Find where the given text appears and provide that cell's center as (X, Y) coordinate. 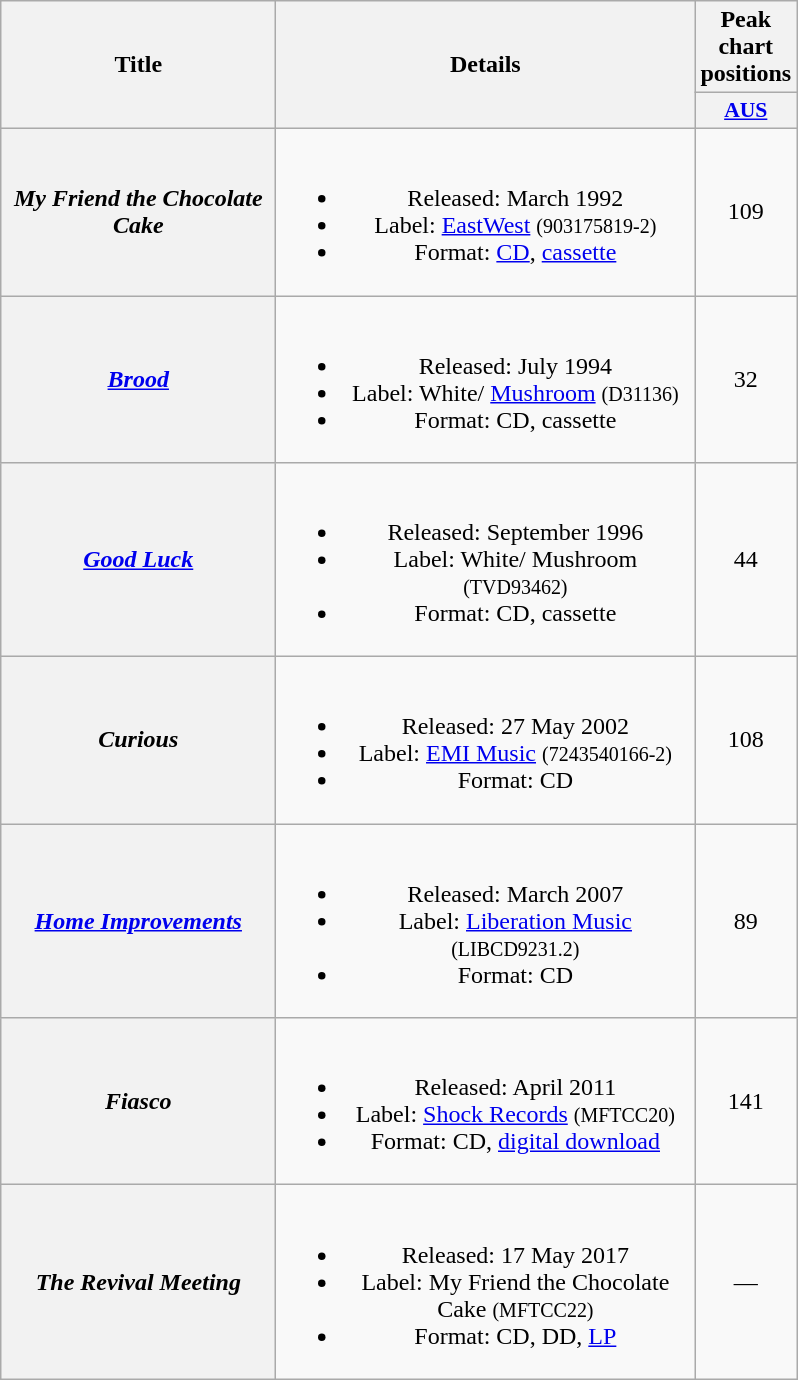
141 (746, 1102)
— (746, 1282)
Brood (138, 380)
Title (138, 65)
Released: July 1994Label: White/ Mushroom (D31136)Format: CD, cassette (486, 380)
Peak chart positions (746, 47)
Released: April 2011Label: Shock Records (MFTCC20)Format: CD, digital download (486, 1102)
32 (746, 380)
Released: 17 May 2017Label: My Friend the Chocolate Cake (MFTCC22)Format: CD, DD, LP (486, 1282)
The Revival Meeting (138, 1282)
44 (746, 560)
AUS (746, 111)
My Friend the Chocolate Cake (138, 212)
Details (486, 65)
Fiasco (138, 1102)
89 (746, 921)
Released: September 1996Label: White/ Mushroom (TVD93462)Format: CD, cassette (486, 560)
108 (746, 740)
Good Luck (138, 560)
Released: 27 May 2002Label: EMI Music (7243540166-2)Format: CD (486, 740)
109 (746, 212)
Released: March 2007Label: Liberation Music (LIBCD9231.2)Format: CD (486, 921)
Released: March 1992Label: EastWest (903175819-2)Format: CD, cassette (486, 212)
Home Improvements (138, 921)
Curious (138, 740)
